For the text-containing cell, return its midpoint in [X, Y] coordinate format. 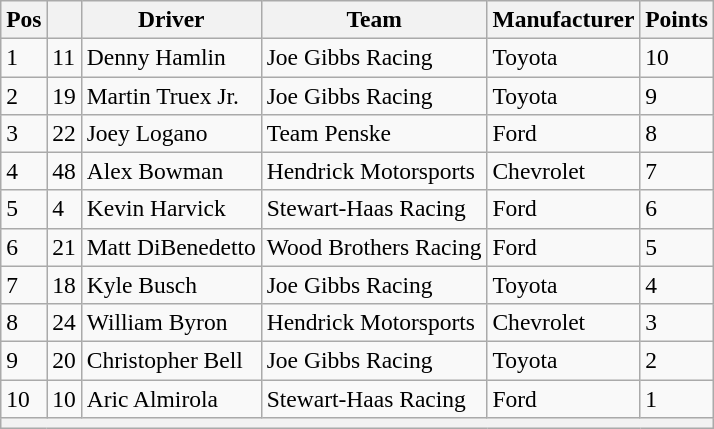
Points [677, 19]
48 [64, 171]
Manufacturer [564, 19]
Kevin Harvick [171, 209]
Pos [24, 19]
Matt DiBenedetto [171, 247]
20 [64, 360]
Team [374, 19]
21 [64, 247]
19 [64, 95]
Denny Hamlin [171, 57]
William Byron [171, 322]
Driver [171, 19]
18 [64, 285]
Wood Brothers Racing [374, 247]
Joey Logano [171, 133]
24 [64, 322]
Team Penske [374, 133]
Aric Almirola [171, 398]
11 [64, 57]
Alex Bowman [171, 171]
Martin Truex Jr. [171, 95]
Christopher Bell [171, 360]
22 [64, 133]
Kyle Busch [171, 285]
